Capture the cell that displays the provided text and extract its [X, Y] central coordinate. 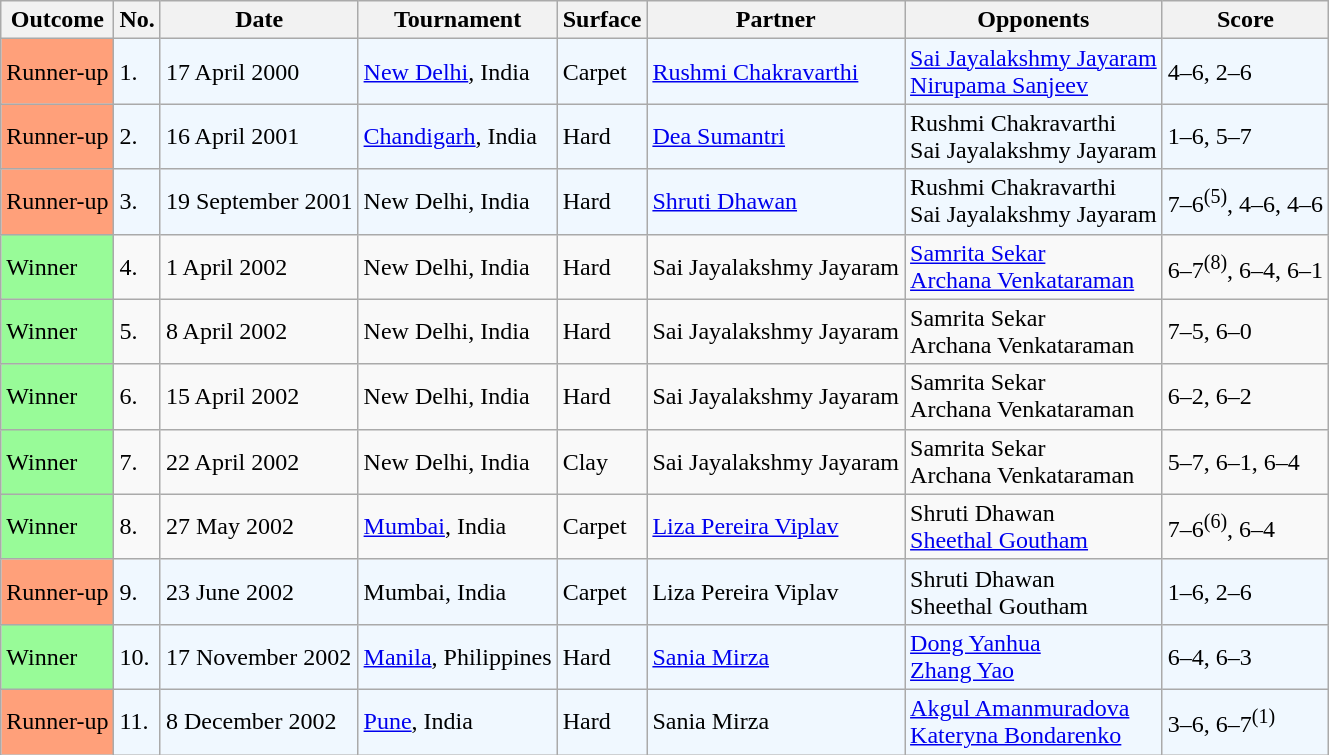
7. [137, 462]
Outcome [58, 20]
1–6, 5–7 [1245, 136]
Partner [776, 20]
1–6, 2–6 [1245, 592]
Clay [602, 462]
Surface [602, 20]
7–6(6), 6–4 [1245, 526]
6. [137, 396]
6–7(8), 6–4, 6–1 [1245, 266]
10. [137, 656]
Date [259, 20]
Score [1245, 20]
Dong Yanhua Zhang Yao [1034, 656]
Manila, Philippines [458, 656]
Akgul Amanmuradova Kateryna Bondarenko [1034, 722]
23 June 2002 [259, 592]
27 May 2002 [259, 526]
6–2, 6–2 [1245, 396]
15 April 2002 [259, 396]
5. [137, 332]
Opponents [1034, 20]
4–6, 2–6 [1245, 72]
3. [137, 202]
7–6(5), 4–6, 4–6 [1245, 202]
5–7, 6–1, 6–4 [1245, 462]
19 September 2001 [259, 202]
7–5, 6–0 [1245, 332]
Dea Sumantri [776, 136]
3–6, 6–7(1) [1245, 722]
Rushmi Chakravarthi [776, 72]
11. [137, 722]
6–4, 6–3 [1245, 656]
1. [137, 72]
16 April 2001 [259, 136]
1 April 2002 [259, 266]
Tournament [458, 20]
Sai Jayalakshmy Jayaram Nirupama Sanjeev [1034, 72]
Shruti Dhawan [776, 202]
17 April 2000 [259, 72]
8 December 2002 [259, 722]
9. [137, 592]
No. [137, 20]
4. [137, 266]
2. [137, 136]
Pune, India [458, 722]
17 November 2002 [259, 656]
8. [137, 526]
22 April 2002 [259, 462]
Chandigarh, India [458, 136]
8 April 2002 [259, 332]
